From the cell containing the given text, extract its center point as (X, Y) coordinate. 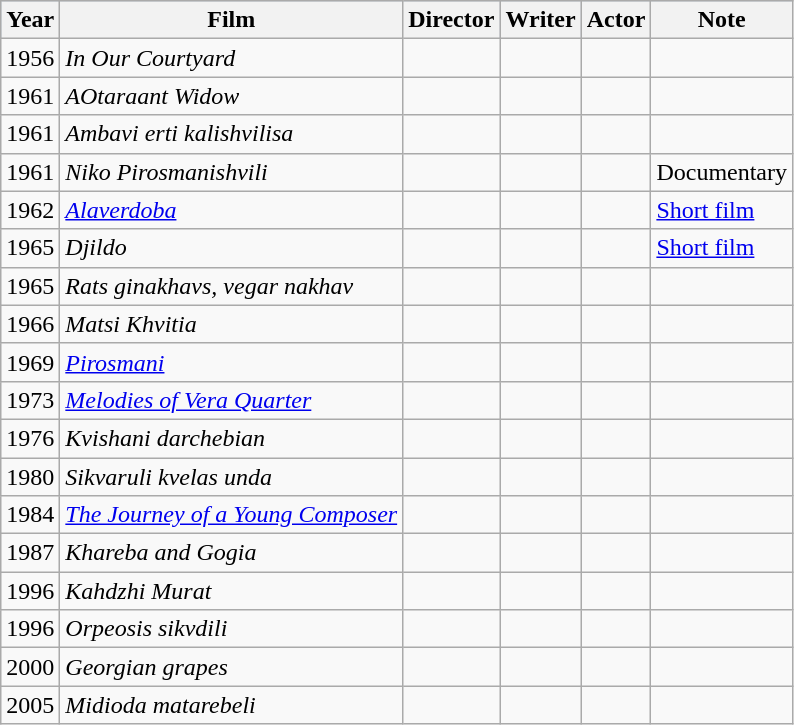
2005 (30, 705)
The Journey of a Young Composer (232, 515)
Khareba and Gogia (232, 553)
1976 (30, 438)
Actor (616, 20)
Melodies of Vera Quarter (232, 400)
Kahdzhi Murat (232, 591)
1984 (30, 515)
1962 (30, 210)
Georgian grapes (232, 667)
1956 (30, 58)
Note (722, 20)
Pirosmani (232, 362)
Matsi Khvitia (232, 324)
Film (232, 20)
1966 (30, 324)
AOtaraant Widow (232, 96)
1980 (30, 477)
Orpeosis sikvdili (232, 629)
Rats ginakhavs, vegar nakhav (232, 286)
Director (452, 20)
1973 (30, 400)
Djildo (232, 248)
1969 (30, 362)
Kvishani darchebian (232, 438)
Documentary (722, 172)
Year (30, 20)
2000 (30, 667)
Midioda matarebeli (232, 705)
Sikvaruli kvelas unda (232, 477)
In Our Courtyard (232, 58)
Writer (540, 20)
Alaverdoba (232, 210)
Ambavi erti kalishvilisa (232, 134)
Niko Pirosmanishvili (232, 172)
1987 (30, 553)
